For the text-containing cell, return its midpoint in (x, y) coordinate format. 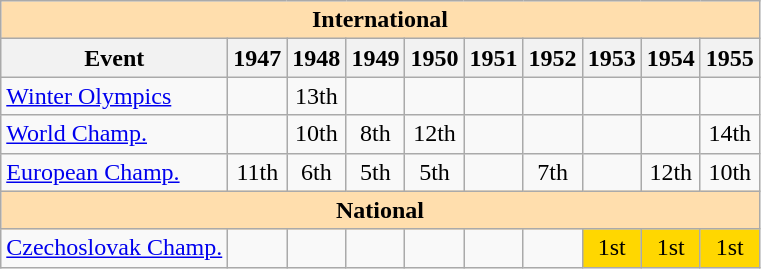
1951 (494, 58)
1948 (316, 58)
1950 (434, 58)
Winter Olympics (114, 96)
1954 (670, 58)
1949 (376, 58)
World Champ. (114, 134)
International (380, 20)
13th (316, 96)
1952 (552, 58)
7th (552, 172)
11th (258, 172)
National (380, 210)
6th (316, 172)
8th (376, 134)
Event (114, 58)
1953 (612, 58)
1955 (730, 58)
European Champ. (114, 172)
Czechoslovak Champ. (114, 248)
1947 (258, 58)
14th (730, 134)
